From the cell containing the given text, extract its center point as (X, Y) coordinate. 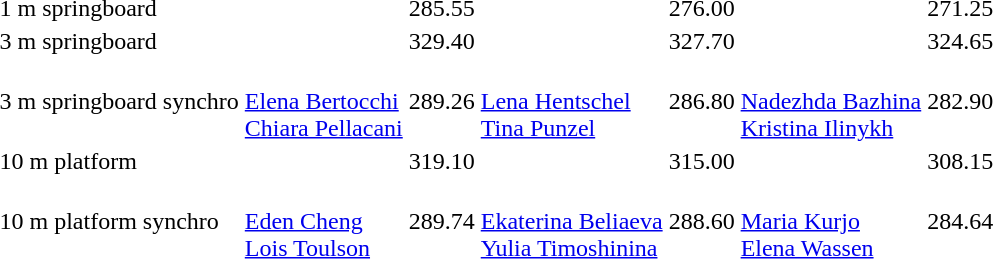
329.40 (442, 41)
319.10 (442, 161)
286.80 (702, 101)
315.00 (702, 161)
Lena HentschelTina Punzel (572, 101)
327.70 (702, 41)
Nadezhda BazhinaKristina Ilinykh (831, 101)
289.26 (442, 101)
Elena BertocchiChiara Pellacani (324, 101)
